Locate the cell with the specified text and output its (x, y) center coordinate. 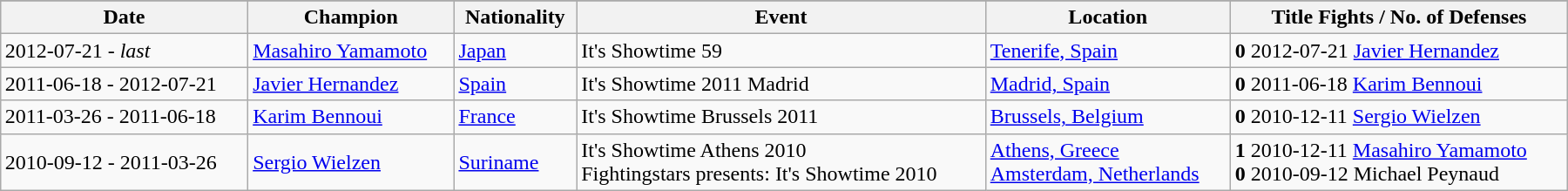
2012-07-21 - last (124, 51)
France (516, 117)
0 2011-06-18 Karim Bennoui (1399, 84)
Sergio Wielzen (351, 162)
0 2010-12-11 Sergio Wielzen (1399, 117)
Spain (516, 84)
Title Fights / No. of Defenses (1399, 17)
Javier Hernandez (351, 84)
Date (124, 17)
It's Showtime Athens 2010 Fightingstars presents: It's Showtime 2010 (781, 162)
Madrid, Spain (1108, 84)
Japan (516, 51)
2011-03-26 - 2011-06-18 (124, 117)
0 2012-07-21 Javier Hernandez (1399, 51)
Location (1108, 17)
It's Showtime Brussels 2011 (781, 117)
2010-09-12 - 2011-03-26 (124, 162)
Champion (351, 17)
It's Showtime 59 (781, 51)
Nationality (516, 17)
Suriname (516, 162)
Masahiro Yamamoto (351, 51)
1 2010-12-11 Masahiro Yamamoto 0 2010-09-12 Michael Peynaud (1399, 162)
2011-06-18 - 2012-07-21 (124, 84)
Tenerife, Spain (1108, 51)
Brussels, Belgium (1108, 117)
It's Showtime 2011 Madrid (781, 84)
Event (781, 17)
Athens, GreeceAmsterdam, Netherlands (1108, 162)
Karim Bennoui (351, 117)
